Capture the cell that displays the provided text and extract its [x, y] central coordinate. 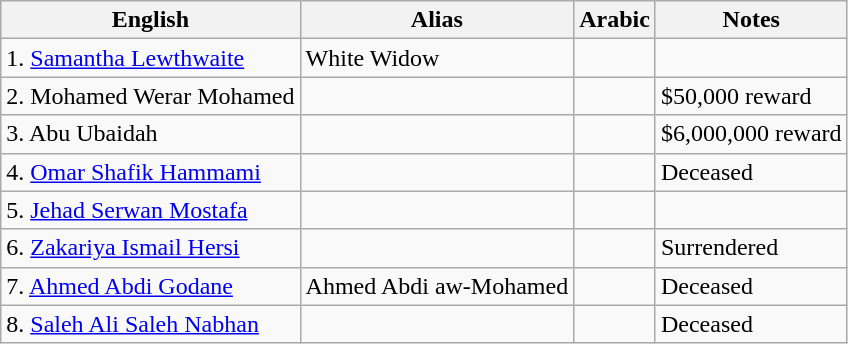
Alias [437, 20]
Notes [751, 20]
5. Jehad Serwan Mostafa [150, 210]
8. Saleh Ali Saleh Nabhan [150, 324]
4. Omar Shafik Hammami [150, 172]
3. Abu Ubaidah [150, 134]
6. Zakariya Ismail Hersi [150, 248]
Surrendered [751, 248]
2. Mohamed Werar Mohamed [150, 96]
English [150, 20]
$6,000,000 reward [751, 134]
$50,000 reward [751, 96]
7. Ahmed Abdi Godane [150, 286]
1. Samantha Lewthwaite [150, 58]
Ahmed Abdi aw-Mohamed [437, 286]
Arabic [615, 20]
White Widow [437, 58]
